For the text-containing cell, return its midpoint in (x, y) coordinate format. 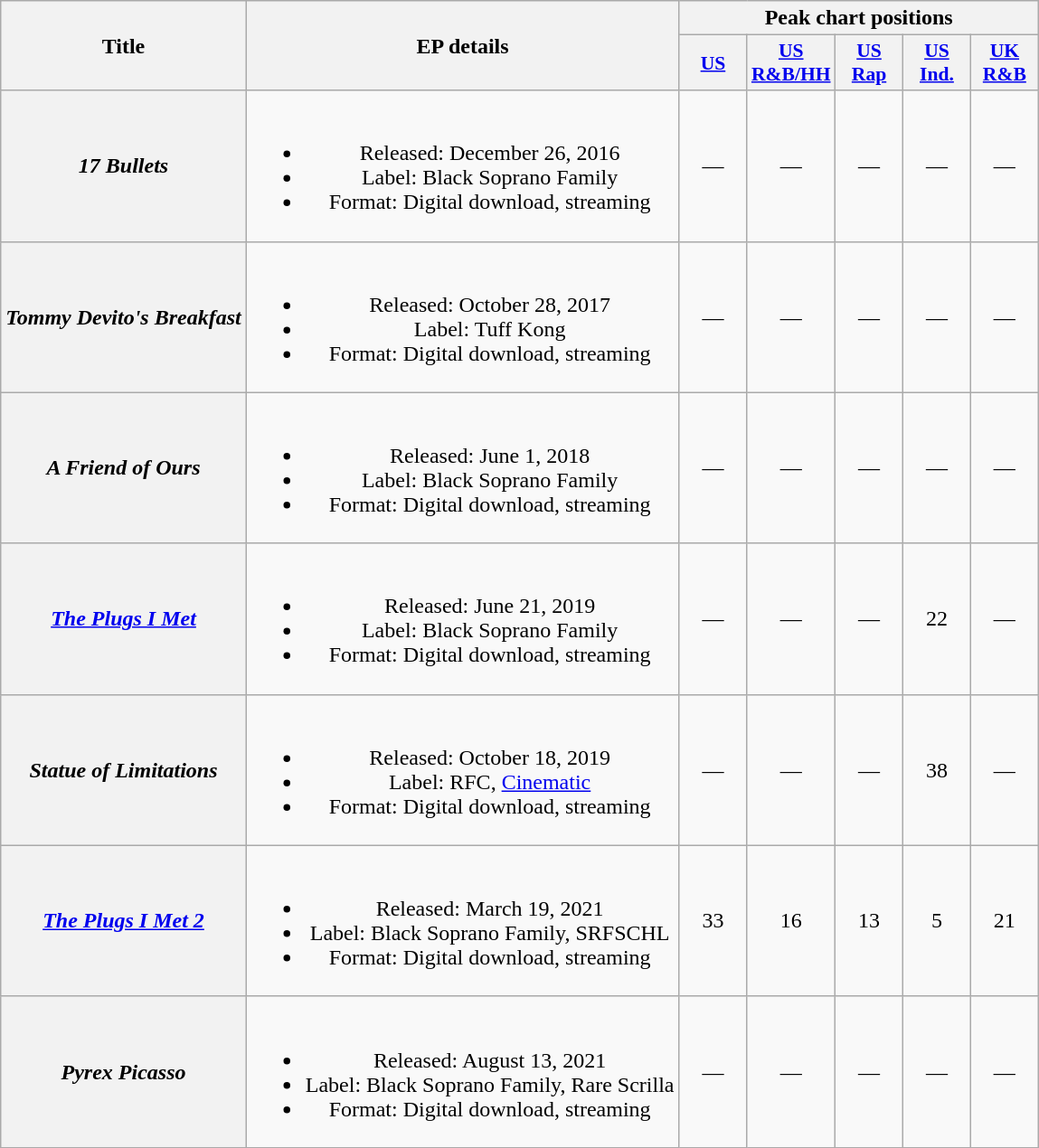
13 (870, 920)
Statue of Limitations (124, 770)
USInd. (937, 63)
22 (937, 618)
5 (937, 920)
Pyrex Picasso (124, 1072)
Released: June 21, 2019Label: Black Soprano FamilyFormat: Digital download, streaming (463, 618)
A Friend of Ours (124, 468)
Released: October 28, 2017Label: Tuff KongFormat: Digital download, streaming (463, 316)
US (713, 63)
21 (1004, 920)
The Plugs I Met 2 (124, 920)
Tommy Devito's Breakfast (124, 316)
EP details (463, 45)
Peak chart positions (859, 18)
USR&B/HH (791, 63)
Released: August 13, 2021Label: Black Soprano Family, Rare ScrillaFormat: Digital download, streaming (463, 1072)
Released: June 1, 2018Label: Black Soprano FamilyFormat: Digital download, streaming (463, 468)
Released: October 18, 2019Label: RFC, CinematicFormat: Digital download, streaming (463, 770)
The Plugs I Met (124, 618)
38 (937, 770)
17 Bullets (124, 166)
16 (791, 920)
Title (124, 45)
UKR&B (1004, 63)
33 (713, 920)
Released: March 19, 2021Label: Black Soprano Family, SRFSCHLFormat: Digital download, streaming (463, 920)
USRap (870, 63)
Released: December 26, 2016Label: Black Soprano FamilyFormat: Digital download, streaming (463, 166)
